Find where the given text appears and provide that cell's center as [x, y] coordinate. 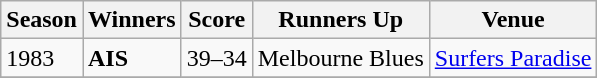
Venue [513, 20]
Season [42, 20]
Score [216, 20]
1983 [42, 58]
Winners [132, 20]
39–34 [216, 58]
AIS [132, 58]
Surfers Paradise [513, 58]
Melbourne Blues [340, 58]
Runners Up [340, 20]
